Identify which cell holds the provided text, then report its [x, y] central coordinate. 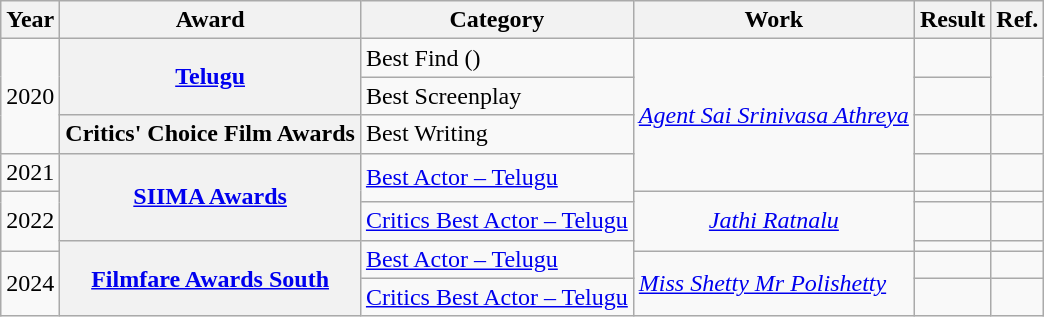
Critics' Choice Film Awards [210, 134]
2024 [30, 284]
Jathi Ratnalu [774, 221]
Agent Sai Srinivasa Athreya [774, 115]
Best Writing [496, 134]
Best Screenplay [496, 96]
Ref. [1018, 20]
Best Find () [496, 58]
Telugu [210, 77]
Result [952, 20]
2021 [30, 172]
2020 [30, 96]
Year [30, 20]
Filmfare Awards South [210, 278]
Work [774, 20]
2022 [30, 221]
SIIMA Awards [210, 196]
Miss Shetty Mr Polishetty [774, 284]
Award [210, 20]
Category [496, 20]
